Return (x, y) of the center of cell containing provided text 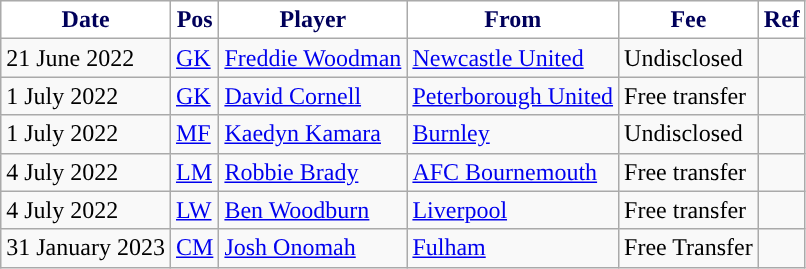
Fulham (513, 248)
Freddie Woodman (313, 58)
Pos (194, 20)
Fee (689, 20)
Player (313, 20)
From (513, 20)
Josh Onomah (313, 248)
21 June 2022 (86, 58)
CM (194, 248)
MF (194, 134)
Date (86, 20)
Ref (782, 20)
Peterborough United (513, 96)
LM (194, 172)
AFC Bournemouth (513, 172)
Robbie Brady (313, 172)
Free Transfer (689, 248)
Kaedyn Kamara (313, 134)
Ben Woodburn (313, 210)
Liverpool (513, 210)
David Cornell (313, 96)
31 January 2023 (86, 248)
Newcastle United (513, 58)
Burnley (513, 134)
LW (194, 210)
